Capture the cell that displays the provided text and extract its [x, y] central coordinate. 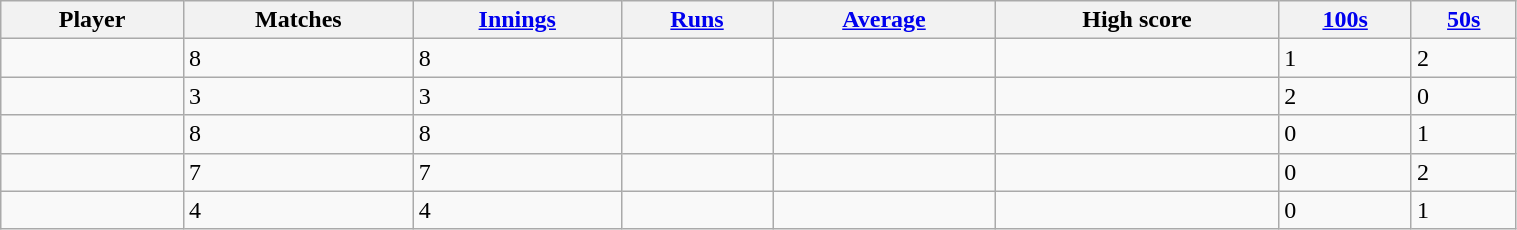
Runs [697, 20]
Innings [517, 20]
Player [92, 20]
High score [1137, 20]
Average [884, 20]
100s [1346, 20]
Matches [298, 20]
50s [1464, 20]
